Pinpoint the cell where the given text exists, returning its (x, y) midpoint coordinate. 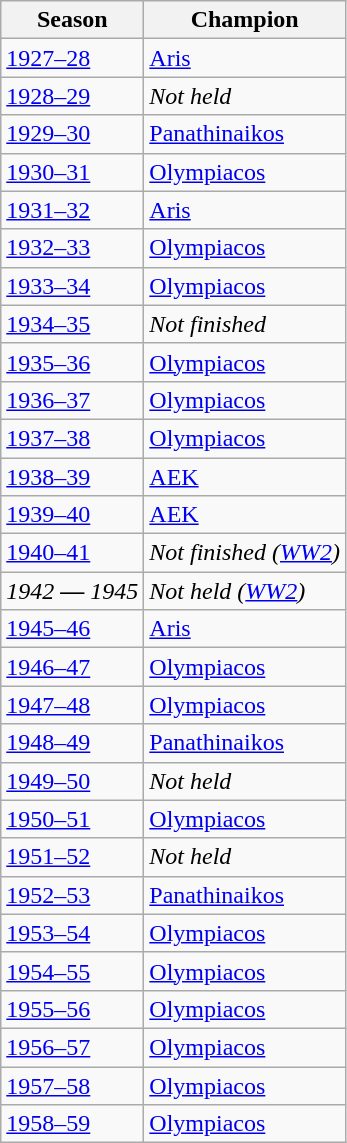
1932–33 (72, 248)
1933–34 (72, 286)
1951–52 (72, 857)
Not finished (245, 324)
1934–35 (72, 324)
1930–31 (72, 172)
1952–53 (72, 895)
1955–56 (72, 1009)
1954–55 (72, 971)
1948–49 (72, 743)
1936–37 (72, 400)
1935–36 (72, 362)
1947–48 (72, 705)
1942 — 1945 (72, 591)
1957–58 (72, 1085)
1927–28 (72, 58)
1956–57 (72, 1047)
1937–38 (72, 438)
1939–40 (72, 515)
1953–54 (72, 933)
1958–59 (72, 1124)
1940–41 (72, 553)
1938–39 (72, 477)
1931–32 (72, 210)
1946–47 (72, 667)
Champion (245, 20)
1950–51 (72, 819)
Not finished (WW2) (245, 553)
1928–29 (72, 96)
Not held (WW2) (245, 591)
1945–46 (72, 629)
1949–50 (72, 781)
Season (72, 20)
1929–30 (72, 134)
